Locate the cell with the specified text and output its (X, Y) center coordinate. 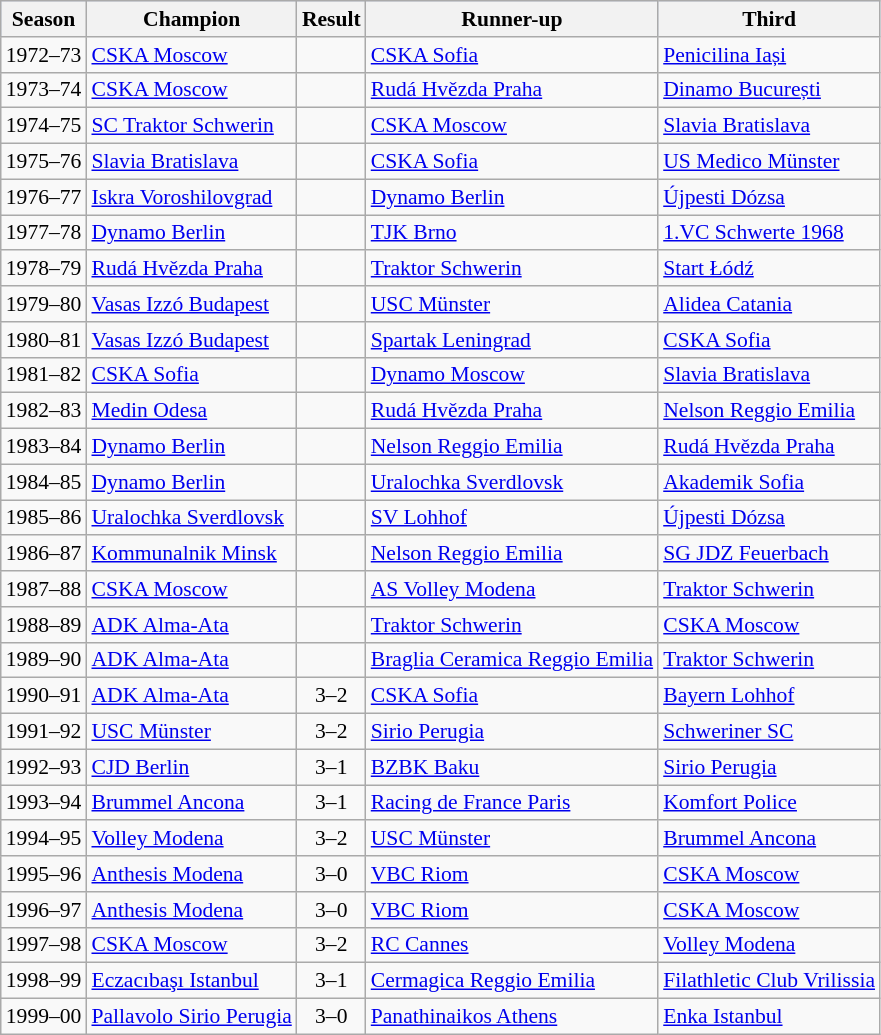
US Medico Münster (769, 162)
Braglia Ceramica Reggio Emilia (512, 660)
1984–85 (44, 482)
Panathinaikos Athens (512, 1017)
1981–82 (44, 375)
1990–91 (44, 696)
Eczacıbaşı Istanbul (191, 981)
Runner-up (512, 19)
BZBK Baku (512, 767)
1992–93 (44, 767)
1986–87 (44, 554)
Cermagica Reggio Emilia (512, 981)
1.VC Schwerte 1968 (769, 233)
Komfort Police (769, 803)
Racing de France Paris (512, 803)
SV Lohhof (512, 518)
1989–90 (44, 660)
Iskra Voroshilovgrad (191, 197)
Schweriner SC (769, 732)
1980–81 (44, 340)
RC Cannes (512, 945)
Season (44, 19)
Result (332, 19)
1972–73 (44, 55)
Penicilina Iași (769, 55)
Dynamo Moscow (512, 375)
1976–77 (44, 197)
Kommunalnik Minsk (191, 554)
1993–94 (44, 803)
TJK Brno (512, 233)
1991–92 (44, 732)
Filathletic Club Vrilissia (769, 981)
Enka Istanbul (769, 1017)
1994–95 (44, 839)
Spartak Leningrad (512, 340)
CJD Berlin (191, 767)
1982–83 (44, 411)
1977–78 (44, 233)
AS Volley Modena (512, 589)
SC Traktor Schwerin (191, 126)
1999–00 (44, 1017)
1988–89 (44, 625)
Medin Odesa (191, 411)
Start Łódź (769, 269)
1978–79 (44, 269)
Champion (191, 19)
1996–97 (44, 910)
1995–96 (44, 874)
Pallavolo Sirio Perugia (191, 1017)
Third (769, 19)
Alidea Catania (769, 304)
1975–76 (44, 162)
1973–74 (44, 90)
1987–88 (44, 589)
1983–84 (44, 447)
Dinamo București (769, 90)
SG JDZ Feuerbach (769, 554)
1974–75 (44, 126)
1985–86 (44, 518)
Akademik Sofia (769, 482)
Bayern Lohhof (769, 696)
1979–80 (44, 304)
1997–98 (44, 945)
1998–99 (44, 981)
